For the text-containing cell, return its midpoint in (X, Y) coordinate format. 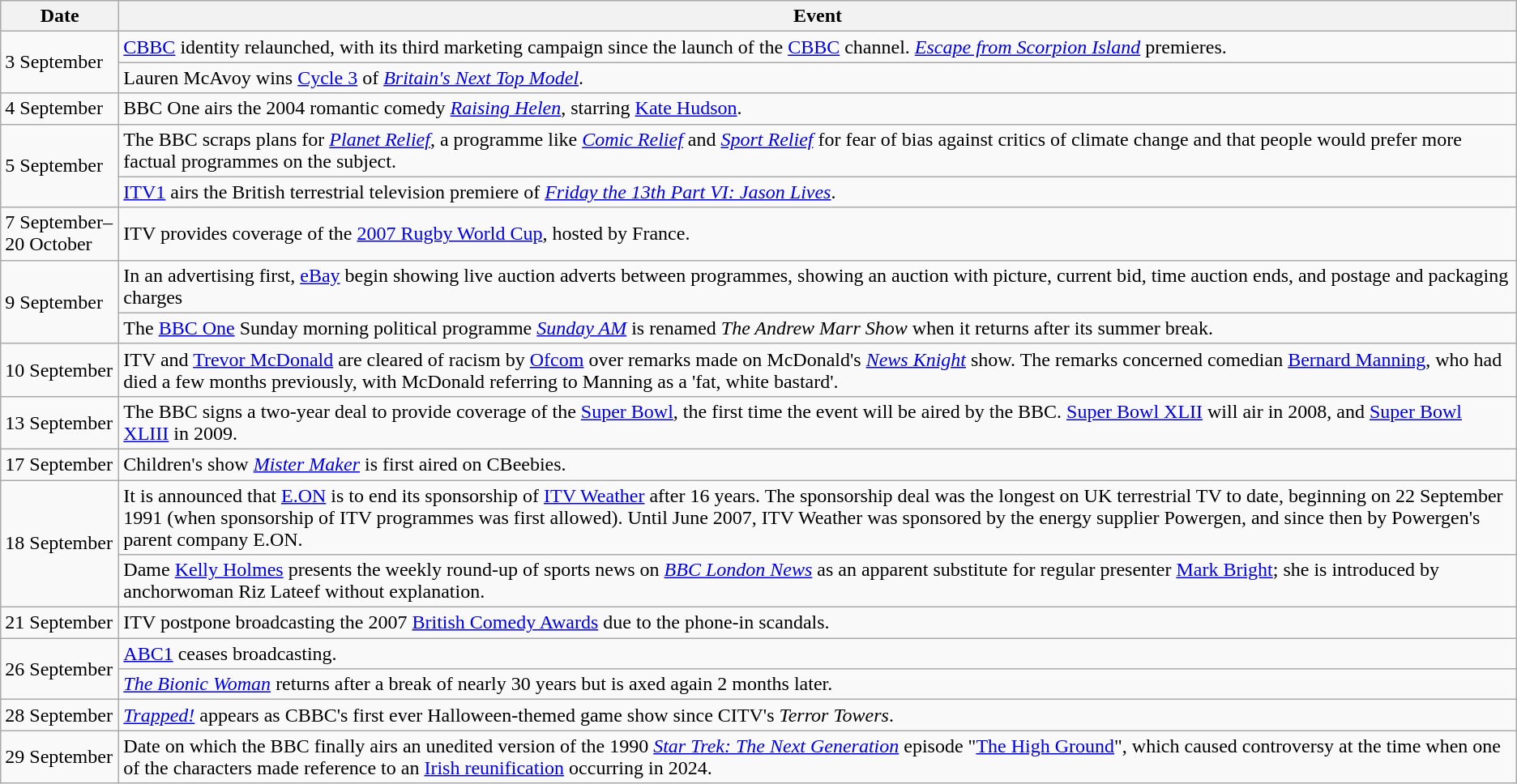
28 September (60, 715)
The BBC One Sunday morning political programme Sunday AM is renamed The Andrew Marr Show when it returns after its summer break. (818, 328)
5 September (60, 165)
29 September (60, 756)
21 September (60, 623)
Event (818, 16)
Children's show Mister Maker is first aired on CBeebies. (818, 464)
9 September (60, 301)
ABC1 ceases broadcasting. (818, 654)
The Bionic Woman returns after a break of nearly 30 years but is axed again 2 months later. (818, 684)
13 September (60, 423)
ITV provides coverage of the 2007 Rugby World Cup, hosted by France. (818, 233)
4 September (60, 109)
CBBC identity relaunched, with its third marketing campaign since the launch of the CBBC channel. Escape from Scorpion Island premieres. (818, 47)
10 September (60, 369)
18 September (60, 543)
7 September–20 October (60, 233)
ITV postpone broadcasting the 2007 British Comedy Awards due to the phone-in scandals. (818, 623)
Trapped! appears as CBBC's first ever Halloween-themed game show since CITV's Terror Towers. (818, 715)
ITV1 airs the British terrestrial television premiere of Friday the 13th Part VI: Jason Lives. (818, 192)
17 September (60, 464)
26 September (60, 669)
Lauren McAvoy wins Cycle 3 of Britain's Next Top Model. (818, 78)
BBC One airs the 2004 romantic comedy Raising Helen, starring Kate Hudson. (818, 109)
3 September (60, 62)
Date (60, 16)
